Return the (X, Y) coordinate for the center point of the cell that contains the specified text.  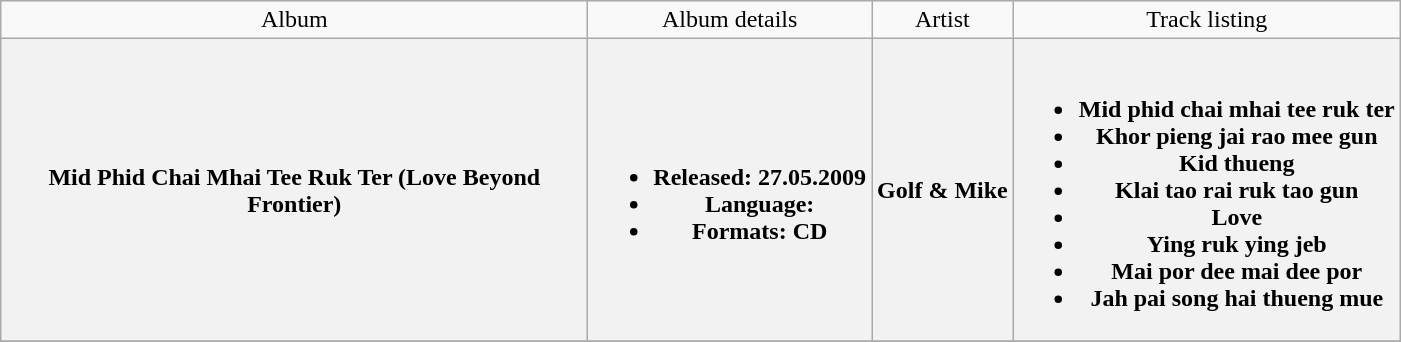
Album details (730, 20)
Golf & Mike (943, 190)
Track listing (1206, 20)
Released: 27.05.2009Language:Formats: CD (730, 190)
Artist (943, 20)
Album (294, 20)
Mid Phid Chai Mhai Tee Ruk Ter (Love Beyond Frontier) (294, 190)
